Identify which cell holds the provided text, then report its (X, Y) central coordinate. 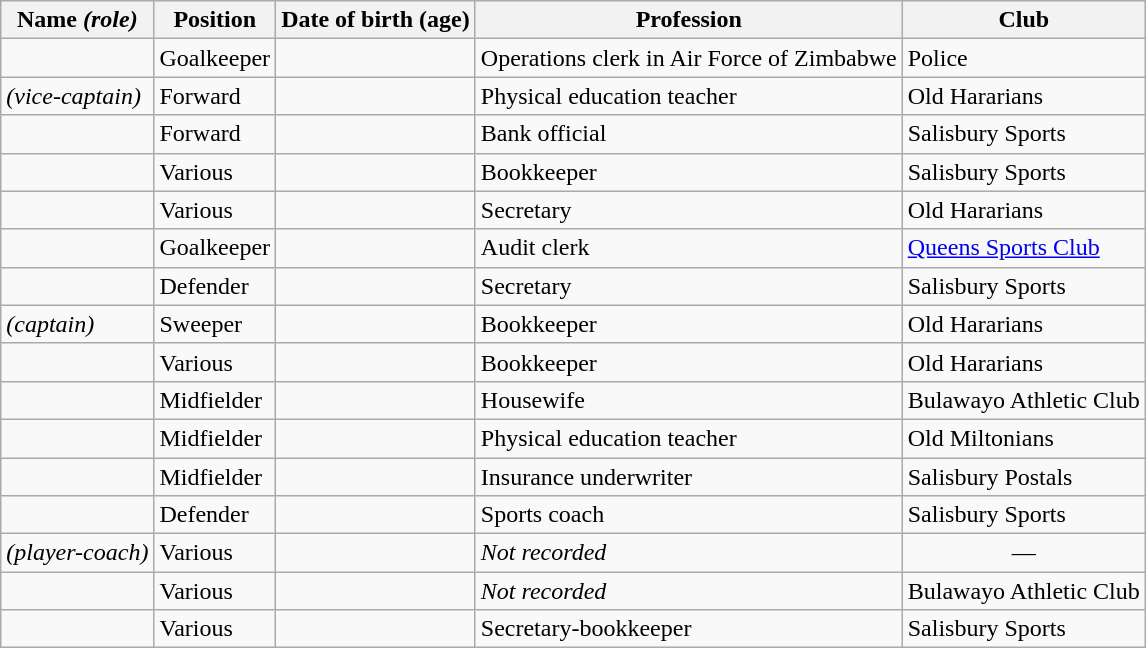
Police (1024, 58)
Position (215, 20)
Date of birth (age) (376, 20)
Operations clerk in Air Force of Zimbabwe (688, 58)
Bank official (688, 134)
Name (role) (78, 20)
Profession (688, 20)
Insurance underwriter (688, 477)
Old Miltonians (1024, 438)
Sweeper (215, 324)
Salisbury Postals (1024, 477)
Secretary-bookkeeper (688, 629)
Housewife (688, 400)
(player-coach) (78, 553)
Queens Sports Club (1024, 248)
(captain) (78, 324)
Club (1024, 20)
— (1024, 553)
Sports coach (688, 515)
(vice-captain) (78, 96)
Audit clerk (688, 248)
